Determine the [x, y] coordinate at the center of the cell enclosing the given text.  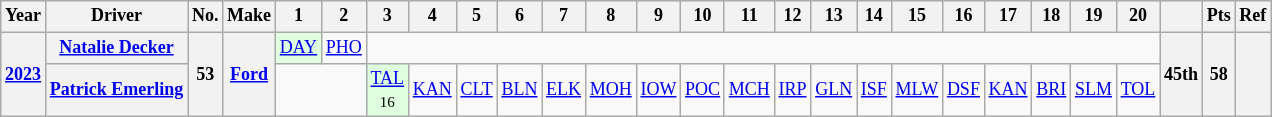
2 [344, 16]
No. [206, 16]
Natalie Decker [116, 48]
3 [387, 16]
53 [206, 74]
SLM [1094, 90]
TAL16 [387, 90]
17 [1008, 16]
Pts [1218, 16]
4 [432, 16]
Year [24, 16]
16 [964, 16]
13 [834, 16]
POC [703, 90]
BLN [520, 90]
TOL [1138, 90]
9 [658, 16]
20 [1138, 16]
GLN [834, 90]
Make [250, 16]
DAY [298, 48]
Driver [116, 16]
Ford [250, 74]
12 [792, 16]
ELK [564, 90]
10 [703, 16]
14 [874, 16]
45th [1182, 74]
PHO [344, 48]
BRI [1052, 90]
MOH [610, 90]
5 [476, 16]
58 [1218, 74]
2023 [24, 74]
IRP [792, 90]
IOW [658, 90]
DSF [964, 90]
7 [564, 16]
ISF [874, 90]
MCH [749, 90]
Ref [1253, 16]
11 [749, 16]
15 [916, 16]
18 [1052, 16]
6 [520, 16]
19 [1094, 16]
MLW [916, 90]
1 [298, 16]
CLT [476, 90]
Patrick Emerling [116, 90]
8 [610, 16]
